Return the (x, y) coordinate for the center point of the cell that contains the specified text.  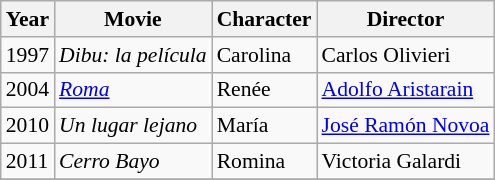
2011 (28, 162)
Roma (133, 90)
2004 (28, 90)
Dibu: la película (133, 55)
Un lugar lejano (133, 126)
Director (405, 19)
Renée (264, 90)
Romina (264, 162)
Carolina (264, 55)
Victoria Galardi (405, 162)
2010 (28, 126)
José Ramón Novoa (405, 126)
Year (28, 19)
Movie (133, 19)
Adolfo Aristarain (405, 90)
Carlos Olivieri (405, 55)
1997 (28, 55)
Cerro Bayo (133, 162)
María (264, 126)
Character (264, 19)
